Capture the cell that displays the provided text and extract its [x, y] central coordinate. 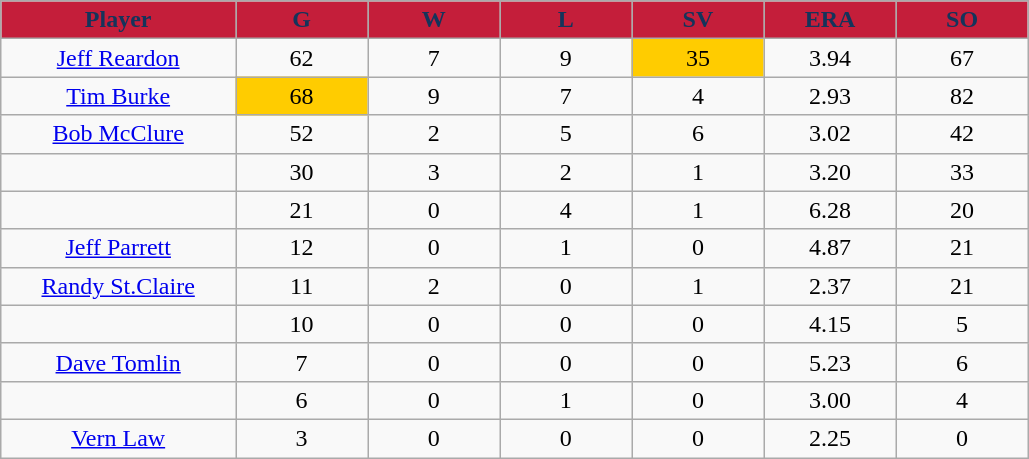
Player [118, 20]
3.20 [830, 172]
52 [302, 134]
ERA [830, 20]
Jeff Reardon [118, 58]
82 [962, 96]
35 [698, 58]
SO [962, 20]
Dave Tomlin [118, 362]
5.23 [830, 362]
2.25 [830, 438]
Tim Burke [118, 96]
68 [302, 96]
4.15 [830, 324]
12 [302, 248]
33 [962, 172]
11 [302, 286]
L [566, 20]
W [434, 20]
Jeff Parrett [118, 248]
42 [962, 134]
3.00 [830, 400]
20 [962, 210]
Bob McClure [118, 134]
10 [302, 324]
67 [962, 58]
3.02 [830, 134]
3.94 [830, 58]
Randy St.Claire [118, 286]
2.93 [830, 96]
30 [302, 172]
Vern Law [118, 438]
62 [302, 58]
SV [698, 20]
4.87 [830, 248]
2.37 [830, 286]
G [302, 20]
6.28 [830, 210]
